Provide the (X, Y) coordinate of the cell's center where the given text is located.  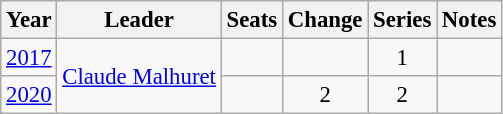
2017 (29, 58)
Change (324, 20)
Seats (252, 20)
1 (402, 58)
Series (402, 20)
Notes (470, 20)
Year (29, 20)
2020 (29, 95)
Leader (139, 20)
Claude Malhuret (139, 76)
